Return [X, Y] of the center of cell containing provided text 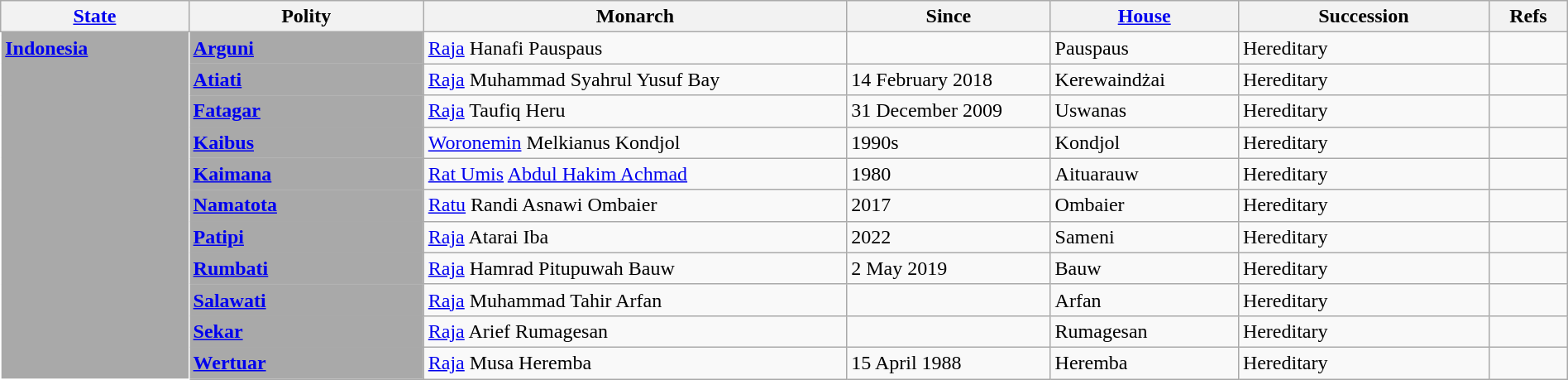
2017 [949, 205]
Bauw [1145, 268]
Raja Taufiq Heru [635, 111]
Raja Atarai Iba [635, 237]
Raja Musa Heremba [635, 363]
Arfan [1145, 300]
Salawati [306, 300]
Woronemin Melkianus Kondjol [635, 142]
2022 [949, 237]
Sekar [306, 331]
1990s [949, 142]
Uswanas [1145, 111]
Aituarauw [1145, 174]
Kaibus [306, 142]
Monarch [635, 17]
Raja Arief Rumagesan [635, 331]
2 May 2019 [949, 268]
Pauspaus [1145, 48]
Indonesia [94, 205]
Ratu Randi Asnawi Ombaier [635, 205]
14 February 2018 [949, 79]
Arguni [306, 48]
Kondjol [1145, 142]
15 April 1988 [949, 363]
Fatagar [306, 111]
Ombaier [1145, 205]
Raja Hamrad Pitupuwah Bauw [635, 268]
Kaimana [306, 174]
Raja Muhammad Tahir Arfan [635, 300]
Patipi [306, 237]
Atiati [306, 79]
Rumagesan [1145, 331]
Sameni [1145, 237]
1980 [949, 174]
31 December 2009 [949, 111]
House [1145, 17]
Raja Muhammad Syahrul Yusuf Bay [635, 79]
Polity [306, 17]
Kerewaindżai [1145, 79]
Since [949, 17]
Refs [1528, 17]
Wertuar [306, 363]
Rumbati [306, 268]
Rat Umis Abdul Hakim Achmad [635, 174]
Succession [1363, 17]
Raja Hanafi Pauspaus [635, 48]
State [94, 17]
Namatota [306, 205]
Heremba [1145, 363]
